Find where the given text appears and provide that cell's center as (X, Y) coordinate. 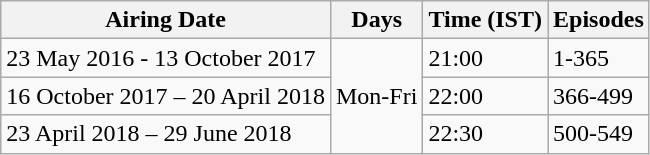
Time (IST) (486, 20)
23 May 2016 - 13 October 2017 (166, 58)
16 October 2017 – 20 April 2018 (166, 96)
22:30 (486, 134)
500-549 (599, 134)
23 April 2018 – 29 June 2018 (166, 134)
366-499 (599, 96)
1-365 (599, 58)
Mon-Fri (376, 96)
Episodes (599, 20)
22:00 (486, 96)
21:00 (486, 58)
Days (376, 20)
Airing Date (166, 20)
